Search for the cell housing the specified text and yield its [x, y] center coordinate. 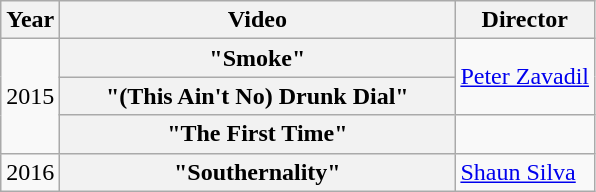
Peter Zavadil [525, 77]
"Southernality" [258, 172]
Director [525, 20]
"(This Ain't No) Drunk Dial" [258, 96]
"Smoke" [258, 58]
Year [30, 20]
2016 [30, 172]
Shaun Silva [525, 172]
2015 [30, 96]
Video [258, 20]
"The First Time" [258, 134]
